Identify which cell holds the provided text, then report its [X, Y] central coordinate. 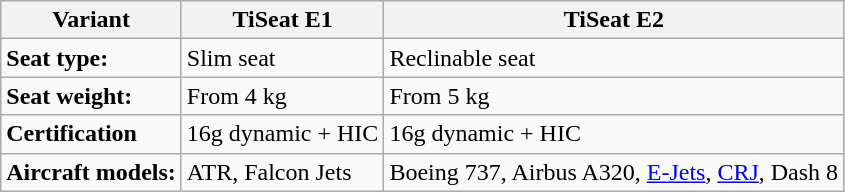
Seat type: [92, 58]
Seat weight: [92, 96]
TiSeat E2 [614, 20]
From 4 kg [282, 96]
Variant [92, 20]
From 5 kg [614, 96]
Reclinable seat [614, 58]
Aircraft models: [92, 172]
Boeing 737, Airbus A320, E-Jets, CRJ, Dash 8 [614, 172]
Slim seat [282, 58]
ATR, Falcon Jets [282, 172]
TiSeat E1 [282, 20]
Certification [92, 134]
